Determine the [x, y] coordinate at the center of the cell enclosing the given text.  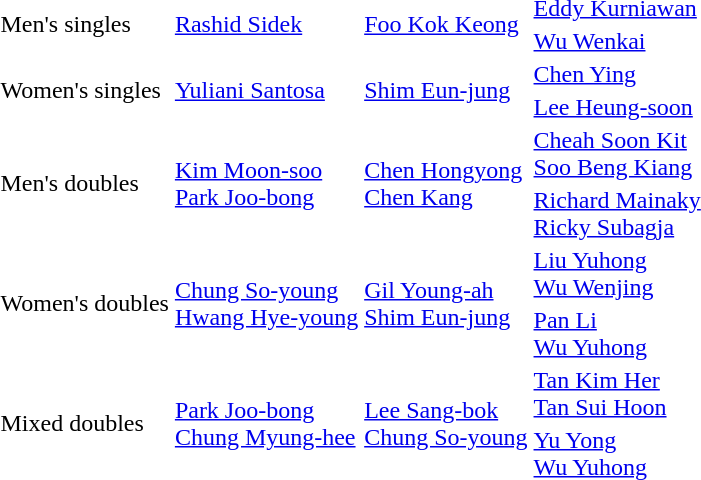
Shim Eun-jung [446, 90]
Kim Moon-soo Park Joo-bong [266, 184]
Chung So-young Hwang Hye-young [266, 304]
Gil Young-ah Shim Eun-jung [446, 304]
Yuliani Santosa [266, 90]
Chen Hongyong Chen Kang [446, 184]
